Detect which cell encompasses the target text, then output its (X, Y) center coordinate. 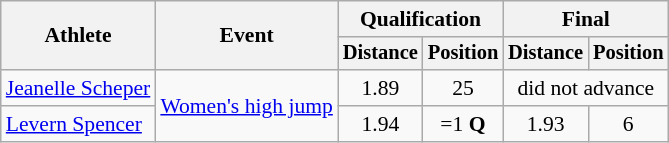
Athlete (78, 36)
1.94 (380, 124)
Qualification (420, 19)
Final (586, 19)
1.89 (380, 88)
Event (246, 36)
=1 Q (463, 124)
1.93 (546, 124)
Women's high jump (246, 106)
25 (463, 88)
Levern Spencer (78, 124)
6 (628, 124)
did not advance (586, 88)
Jeanelle Scheper (78, 88)
